Determine the (X, Y) coordinate at the center of the cell enclosing the given text.  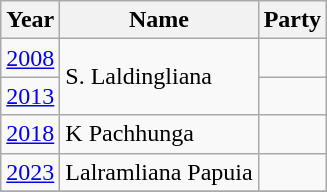
Lalramliana Papuia (159, 172)
K Pachhunga (159, 134)
Party (292, 20)
S. Laldingliana (159, 77)
2008 (30, 58)
Name (159, 20)
2018 (30, 134)
Year (30, 20)
2023 (30, 172)
2013 (30, 96)
